Scan for the cell matching the given text and deliver its [X, Y] coordinate at center. 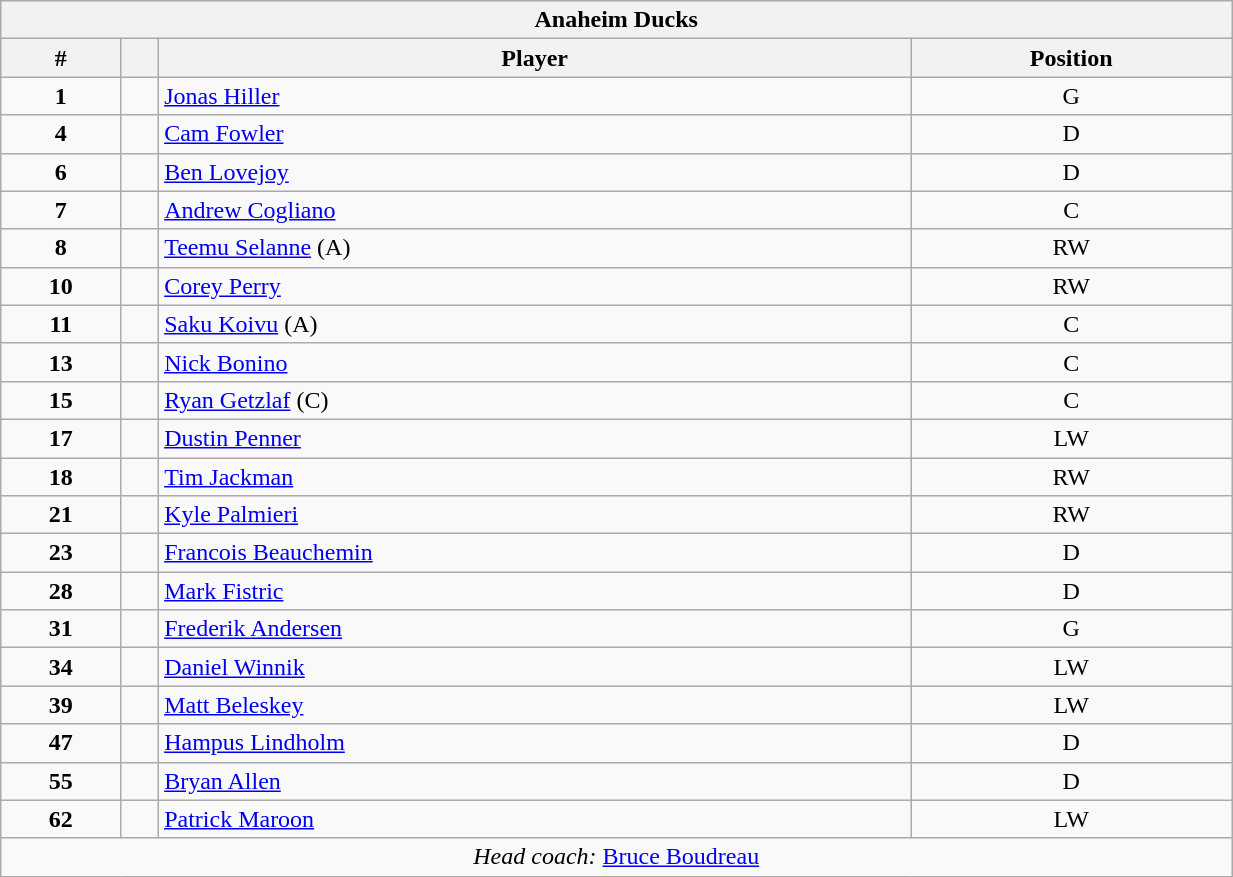
10 [61, 286]
Teemu Selanne (A) [535, 248]
11 [61, 324]
Anaheim Ducks [616, 20]
31 [61, 629]
Corey Perry [535, 286]
Player [535, 58]
15 [61, 400]
Position [1072, 58]
Tim Jackman [535, 477]
Frederik Andersen [535, 629]
7 [61, 210]
21 [61, 515]
39 [61, 705]
55 [61, 781]
62 [61, 819]
Matt Beleskey [535, 705]
1 [61, 96]
Bryan Allen [535, 781]
23 [61, 553]
47 [61, 743]
8 [61, 248]
Andrew Cogliano [535, 210]
4 [61, 134]
Daniel Winnik [535, 667]
17 [61, 438]
Ben Lovejoy [535, 172]
Head coach: Bruce Boudreau [616, 857]
28 [61, 591]
# [61, 58]
18 [61, 477]
Mark Fistric [535, 591]
Hampus Lindholm [535, 743]
Jonas Hiller [535, 96]
Nick Bonino [535, 362]
Cam Fowler [535, 134]
Ryan Getzlaf (C) [535, 400]
34 [61, 667]
Patrick Maroon [535, 819]
Dustin Penner [535, 438]
Francois Beauchemin [535, 553]
6 [61, 172]
Saku Koivu (A) [535, 324]
Kyle Palmieri [535, 515]
13 [61, 362]
